Find where the given text appears and provide that cell's center as [X, Y] coordinate. 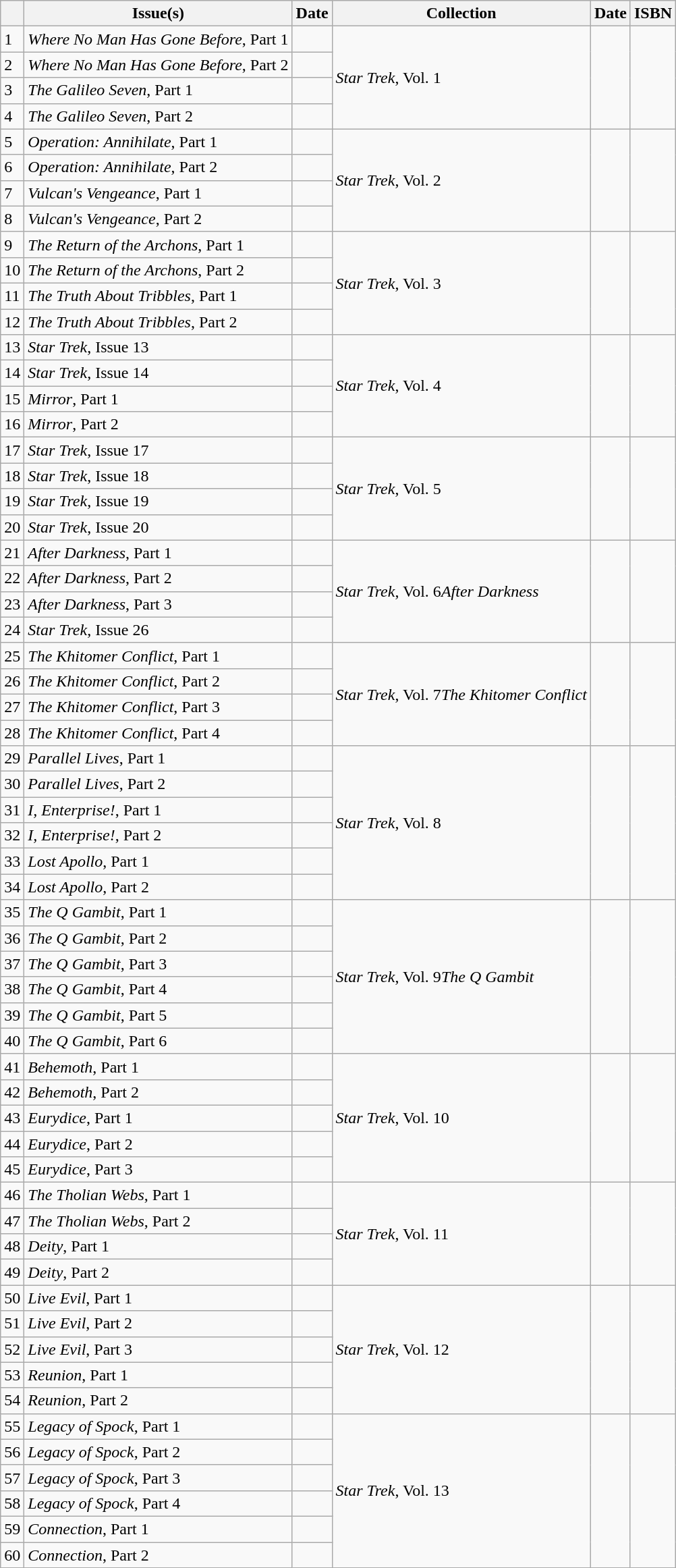
Live Evil, Part 3 [158, 1349]
Live Evil, Part 2 [158, 1324]
After Darkness, Part 2 [158, 578]
Lost Apollo, Part 1 [158, 861]
The Truth About Tribbles, Part 1 [158, 296]
Star Trek, Vol. 13 [461, 1490]
36 [12, 938]
55 [12, 1426]
Operation: Annihilate, Part 1 [158, 142]
58 [12, 1503]
14 [12, 373]
5 [12, 142]
52 [12, 1349]
Deity, Part 2 [158, 1272]
Mirror, Part 1 [158, 399]
Mirror, Part 2 [158, 425]
49 [12, 1272]
Lost Apollo, Part 2 [158, 887]
Star Trek, Vol. 2 [461, 180]
18 [12, 476]
The Tholian Webs, Part 1 [158, 1195]
The Q Gambit, Part 5 [158, 1015]
Star Trek, Vol. 1 [461, 78]
Legacy of Spock, Part 4 [158, 1503]
Star Trek, Vol. 12 [461, 1349]
13 [12, 348]
Eurydice, Part 1 [158, 1118]
The Tholian Webs, Part 2 [158, 1221]
54 [12, 1401]
Star Trek, Vol. 9The Q Gambit [461, 977]
Star Trek, Issue 18 [158, 476]
23 [12, 604]
59 [12, 1529]
39 [12, 1015]
1 [12, 39]
26 [12, 681]
Star Trek, Vol. 11 [461, 1234]
Parallel Lives, Part 2 [158, 784]
19 [12, 502]
Star Trek, Issue 13 [158, 348]
31 [12, 810]
Legacy of Spock, Part 2 [158, 1452]
50 [12, 1298]
Vulcan's Vengeance, Part 1 [158, 193]
Collection [461, 13]
34 [12, 887]
33 [12, 861]
The Return of the Archons, Part 2 [158, 270]
47 [12, 1221]
Connection, Part 2 [158, 1555]
21 [12, 553]
Star Trek, Issue 19 [158, 502]
15 [12, 399]
The Galileo Seven, Part 2 [158, 116]
6 [12, 167]
9 [12, 244]
3 [12, 90]
The Q Gambit, Part 1 [158, 913]
Behemoth, Part 1 [158, 1066]
44 [12, 1144]
20 [12, 527]
I, Enterprise!, Part 2 [158, 836]
57 [12, 1478]
Operation: Annihilate, Part 2 [158, 167]
42 [12, 1092]
16 [12, 425]
Parallel Lives, Part 1 [158, 759]
60 [12, 1555]
The Khitomer Conflict, Part 1 [158, 655]
Star Trek, Issue 20 [158, 527]
32 [12, 836]
25 [12, 655]
Legacy of Spock, Part 3 [158, 1478]
Star Trek, Vol. 4 [461, 386]
Deity, Part 1 [158, 1247]
The Q Gambit, Part 3 [158, 964]
37 [12, 964]
The Truth About Tribbles, Part 2 [158, 322]
Star Trek, Vol. 10 [461, 1118]
Connection, Part 1 [158, 1529]
The Q Gambit, Part 2 [158, 938]
24 [12, 630]
The Return of the Archons, Part 1 [158, 244]
Star Trek, Vol. 7The Khitomer Conflict [461, 694]
46 [12, 1195]
48 [12, 1247]
Where No Man Has Gone Before, Part 1 [158, 39]
Eurydice, Part 2 [158, 1144]
51 [12, 1324]
17 [12, 450]
Behemoth, Part 2 [158, 1092]
Reunion, Part 2 [158, 1401]
I, Enterprise!, Part 1 [158, 810]
27 [12, 707]
30 [12, 784]
11 [12, 296]
The Q Gambit, Part 6 [158, 1041]
Vulcan's Vengeance, Part 2 [158, 219]
The Khitomer Conflict, Part 2 [158, 681]
ISBN [653, 13]
Eurydice, Part 3 [158, 1170]
22 [12, 578]
35 [12, 913]
4 [12, 116]
7 [12, 193]
Where No Man Has Gone Before, Part 2 [158, 65]
2 [12, 65]
45 [12, 1170]
41 [12, 1066]
43 [12, 1118]
38 [12, 990]
Live Evil, Part 1 [158, 1298]
12 [12, 322]
Star Trek, Issue 26 [158, 630]
Star Trek, Issue 17 [158, 450]
Star Trek, Vol. 5 [461, 489]
The Khitomer Conflict, Part 4 [158, 732]
Star Trek, Vol. 8 [461, 823]
29 [12, 759]
10 [12, 270]
Star Trek, Vol. 3 [461, 283]
56 [12, 1452]
After Darkness, Part 1 [158, 553]
The Khitomer Conflict, Part 3 [158, 707]
The Galileo Seven, Part 1 [158, 90]
The Q Gambit, Part 4 [158, 990]
Legacy of Spock, Part 1 [158, 1426]
40 [12, 1041]
Issue(s) [158, 13]
8 [12, 219]
Star Trek, Vol. 6After Darkness [461, 591]
Reunion, Part 1 [158, 1375]
Star Trek, Issue 14 [158, 373]
After Darkness, Part 3 [158, 604]
28 [12, 732]
53 [12, 1375]
